Provide the [x, y] coordinate of the cell's center where the given text is located.  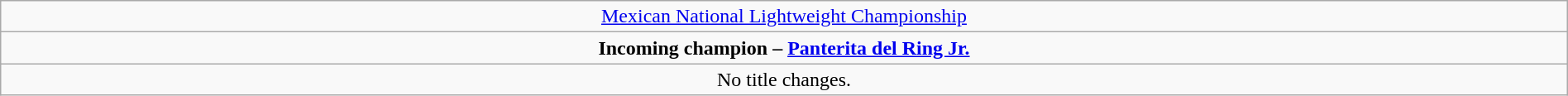
No title changes. [784, 79]
Incoming champion – Panterita del Ring Jr. [784, 48]
Mexican National Lightweight Championship [784, 17]
